Capture the cell that displays the provided text and extract its (x, y) central coordinate. 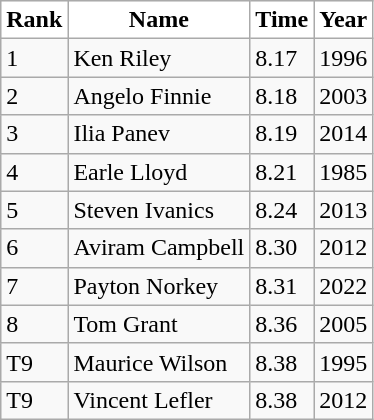
8 (34, 324)
8.36 (282, 324)
8.18 (282, 96)
8.19 (282, 134)
Rank (34, 20)
8.17 (282, 58)
Ken Riley (159, 58)
Aviram Campbell (159, 248)
7 (34, 286)
Angelo Finnie (159, 96)
6 (34, 248)
5 (34, 210)
2013 (344, 210)
2005 (344, 324)
2 (34, 96)
Year (344, 20)
Maurice Wilson (159, 362)
3 (34, 134)
1995 (344, 362)
Ilia Panev (159, 134)
2003 (344, 96)
Tom Grant (159, 324)
1 (34, 58)
8.31 (282, 286)
4 (34, 172)
8.30 (282, 248)
1996 (344, 58)
Steven Ivanics (159, 210)
2022 (344, 286)
1985 (344, 172)
Time (282, 20)
Name (159, 20)
Earle Lloyd (159, 172)
8.21 (282, 172)
Payton Norkey (159, 286)
Vincent Lefler (159, 400)
8.24 (282, 210)
2014 (344, 134)
